Determine the (X, Y) coordinate at the center of the cell enclosing the given text.  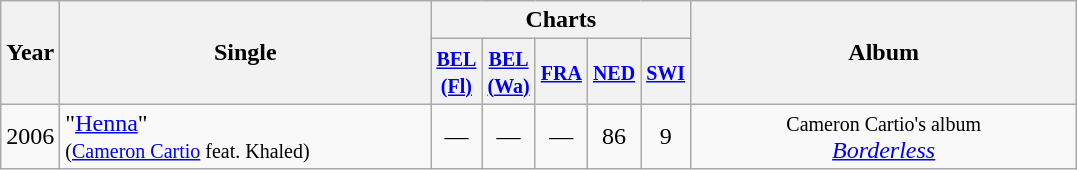
Cameron Cartio's albumBorderless (884, 136)
Charts (561, 20)
2006 (30, 136)
86 (614, 136)
SWI (666, 72)
BEL(Fl) (456, 72)
"Henna"(Cameron Cartio feat. Khaled) (246, 136)
9 (666, 136)
Album (884, 52)
BEL(Wa) (508, 72)
NED (614, 72)
Year (30, 52)
Single (246, 52)
FRA (561, 72)
